Output the (X, Y) coordinate of the center of the cell containing the given text.  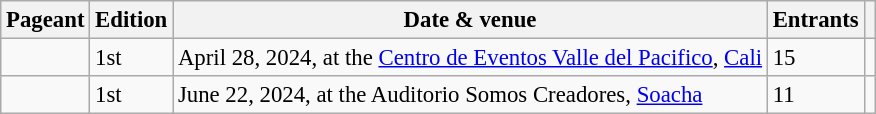
Pageant (46, 20)
Edition (132, 20)
Entrants (816, 20)
Date & venue (470, 20)
15 (816, 58)
11 (816, 95)
April 28, 2024, at the Centro de Eventos Valle del Pacifico, Cali (470, 58)
June 22, 2024, at the Auditorio Somos Creadores, Soacha (470, 95)
